Return (X, Y) of the center of cell containing provided text 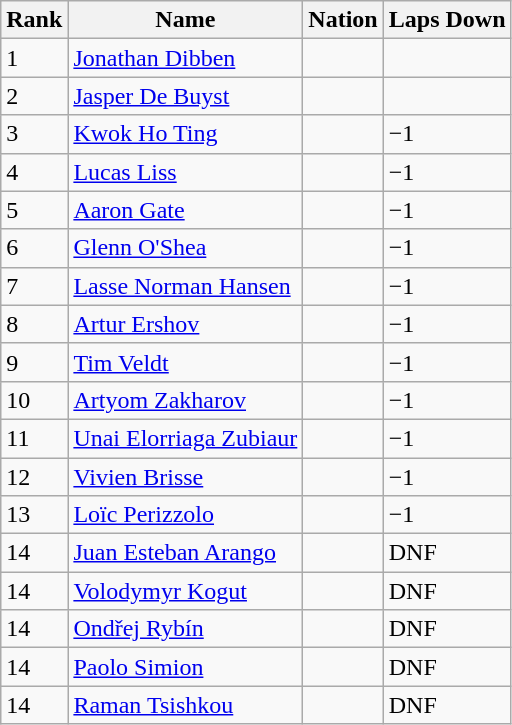
Tim Veldt (186, 362)
Vivien Brisse (186, 477)
6 (34, 248)
8 (34, 324)
13 (34, 515)
Jasper De Buyst (186, 96)
Artyom Zakharov (186, 400)
Ondřej Rybín (186, 629)
Lucas Liss (186, 172)
Paolo Simion (186, 667)
Loïc Perizzolo (186, 515)
11 (34, 438)
3 (34, 134)
Laps Down (447, 20)
Lasse Norman Hansen (186, 286)
Rank (34, 20)
Aaron Gate (186, 210)
9 (34, 362)
Raman Tsishkou (186, 705)
Jonathan Dibben (186, 58)
Artur Ershov (186, 324)
7 (34, 286)
Kwok Ho Ting (186, 134)
Volodymyr Kogut (186, 591)
5 (34, 210)
Glenn O'Shea (186, 248)
Juan Esteban Arango (186, 553)
2 (34, 96)
10 (34, 400)
Nation (343, 20)
Unai Elorriaga Zubiaur (186, 438)
1 (34, 58)
12 (34, 477)
Name (186, 20)
4 (34, 172)
